For the text-containing cell, return its midpoint in (X, Y) coordinate format. 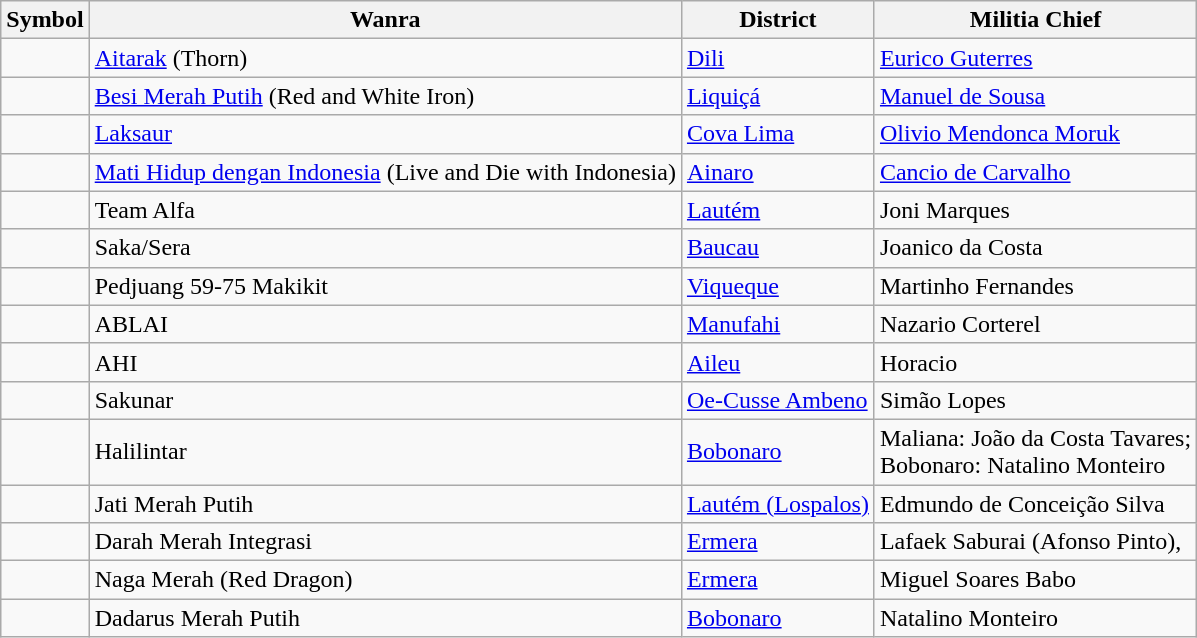
Nazario Corterel (1035, 324)
Olivio Mendonca Moruk (1035, 134)
Maliana: João da Costa Tavares;Bobonaro: Natalino Monteiro (1035, 452)
Natalino Monteiro (1035, 618)
Lautém (778, 210)
District (778, 20)
Aileu (778, 362)
Wanra (385, 20)
Manufahi (778, 324)
Team Alfa (385, 210)
Martinho Fernandes (1035, 286)
Laksaur (385, 134)
Cova Lima (778, 134)
Edmundo de Conceição Silva (1035, 503)
Oe-Cusse Ambeno (778, 400)
Naga Merah (Red Dragon) (385, 580)
Militia Chief (1035, 20)
Mati Hidup dengan Indonesia (Live and Die with Indonesia) (385, 172)
Horacio (1035, 362)
Cancio de Carvalho (1035, 172)
Ainaro (778, 172)
Saka/Sera (385, 248)
Darah Merah Integrasi (385, 542)
Symbol (45, 20)
Simão Lopes (1035, 400)
Liquiçá (778, 96)
Aitarak (Thorn) (385, 58)
Besi Merah Putih (Red and White Iron) (385, 96)
ABLAI (385, 324)
Miguel Soares Babo (1035, 580)
Pedjuang 59-75 Makikit (385, 286)
Manuel de Sousa (1035, 96)
Jati Merah Putih (385, 503)
Lafaek Saburai (Afonso Pinto), (1035, 542)
AHI (385, 362)
Dadarus Merah Putih (385, 618)
Baucau (778, 248)
Joanico da Costa (1035, 248)
Joni Marques (1035, 210)
Sakunar (385, 400)
Dili (778, 58)
Lautém (Lospalos) (778, 503)
Halilintar (385, 452)
Eurico Guterres (1035, 58)
Viqueque (778, 286)
